Output the [X, Y] coordinate of the center of the cell containing the given text.  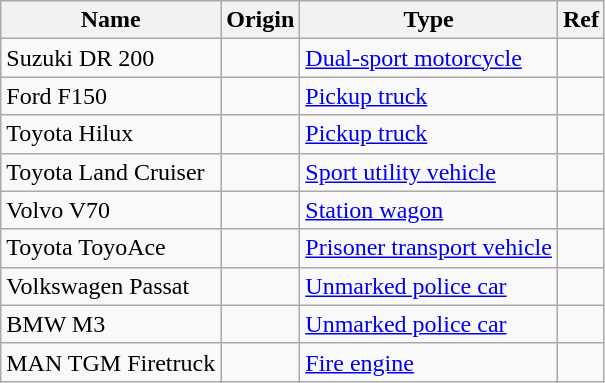
Toyota Land Cruiser [111, 172]
Origin [260, 20]
Dual-sport motorcycle [429, 58]
Toyota ToyoAce [111, 248]
Name [111, 20]
Suzuki DR 200 [111, 58]
BMW M3 [111, 324]
Volkswagen Passat [111, 286]
MAN TGM Firetruck [111, 362]
Sport utility vehicle [429, 172]
Station wagon [429, 210]
Ref [580, 20]
Prisoner transport vehicle [429, 248]
Toyota Hilux [111, 134]
Fire engine [429, 362]
Ford F150 [111, 96]
Volvo V70 [111, 210]
Type [429, 20]
